From the cell containing the given text, extract its center point as [x, y] coordinate. 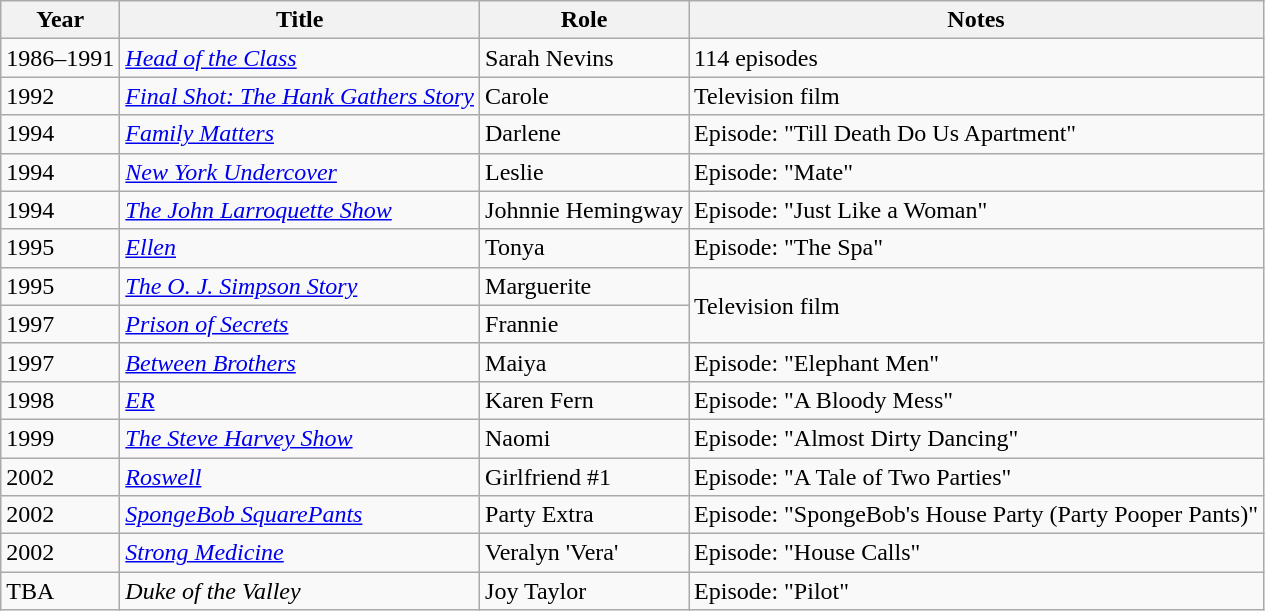
Veralyn 'Vera' [584, 553]
Episode: "House Calls" [976, 553]
Marguerite [584, 286]
Final Shot: The Hank Gathers Story [300, 96]
ER [300, 400]
Darlene [584, 134]
Episode: "The Spa" [976, 248]
TBA [60, 591]
Sarah Nevins [584, 58]
Prison of Secrets [300, 324]
Episode: "Almost Dirty Dancing" [976, 438]
114 episodes [976, 58]
Carole [584, 96]
The Steve Harvey Show [300, 438]
Episode: "SpongeBob's House Party (Party Pooper Pants)" [976, 515]
1986–1991 [60, 58]
Strong Medicine [300, 553]
Episode: "Just Like a Woman" [976, 210]
Ellen [300, 248]
The O. J. Simpson Story [300, 286]
Frannie [584, 324]
Episode: "A Tale of Two Parties" [976, 477]
Maiya [584, 362]
Head of the Class [300, 58]
Leslie [584, 172]
Title [300, 20]
Episode: "Elephant Men" [976, 362]
Naomi [584, 438]
Between Brothers [300, 362]
Roswell [300, 477]
Tonya [584, 248]
Party Extra [584, 515]
Episode: "Pilot" [976, 591]
Girlfriend #1 [584, 477]
Year [60, 20]
Johnnie Hemingway [584, 210]
Karen Fern [584, 400]
New York Undercover [300, 172]
1992 [60, 96]
1998 [60, 400]
Duke of the Valley [300, 591]
Notes [976, 20]
The John Larroquette Show [300, 210]
Episode: "Mate" [976, 172]
Episode: "A Bloody Mess" [976, 400]
Role [584, 20]
Family Matters [300, 134]
SpongeBob SquarePants [300, 515]
Joy Taylor [584, 591]
1999 [60, 438]
Episode: "Till Death Do Us Apartment" [976, 134]
